Identify which cell holds the provided text, then report its [X, Y] central coordinate. 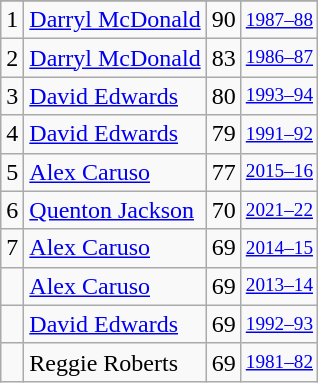
1987–88 [279, 20]
4 [12, 134]
2021–22 [279, 210]
90 [224, 20]
77 [224, 172]
2 [12, 58]
1986–87 [279, 58]
7 [12, 248]
3 [12, 96]
70 [224, 210]
2014–15 [279, 248]
5 [12, 172]
6 [12, 210]
2015–16 [279, 172]
1 [12, 20]
79 [224, 134]
1992–93 [279, 324]
Quenton Jackson [115, 210]
1981–82 [279, 362]
2013–14 [279, 286]
1993–94 [279, 96]
83 [224, 58]
80 [224, 96]
1991–92 [279, 134]
Reggie Roberts [115, 362]
